Locate the cell with the specified text and output its (x, y) center coordinate. 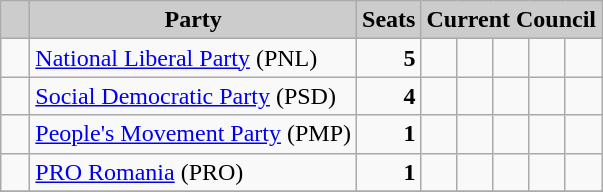
4 (389, 96)
National Liberal Party (PNL) (194, 58)
People's Movement Party (PMP) (194, 134)
PRO Romania (PRO) (194, 172)
Party (194, 20)
Social Democratic Party (PSD) (194, 96)
5 (389, 58)
Current Council (512, 20)
Seats (389, 20)
